Detect which cell encompasses the target text, then output its [X, Y] center coordinate. 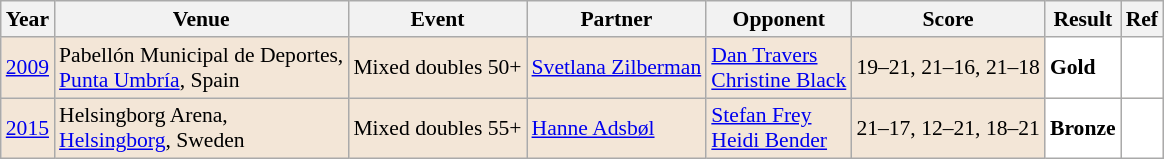
Hanne Adsbøl [617, 128]
Opponent [778, 19]
2009 [28, 68]
Pabellón Municipal de Deportes,Punta Umbría, Spain [201, 68]
Score [948, 19]
2015 [28, 128]
Result [1083, 19]
21–17, 12–21, 18–21 [948, 128]
Ref [1142, 19]
Svetlana Zilberman [617, 68]
19–21, 21–16, 21–18 [948, 68]
Dan Travers Christine Black [778, 68]
Venue [201, 19]
Year [28, 19]
Mixed doubles 55+ [437, 128]
Stefan Frey Heidi Bender [778, 128]
Helsingborg Arena,Helsingborg, Sweden [201, 128]
Mixed doubles 50+ [437, 68]
Bronze [1083, 128]
Gold [1083, 68]
Event [437, 19]
Partner [617, 19]
